Locate the cell with the specified text and output its (x, y) center coordinate. 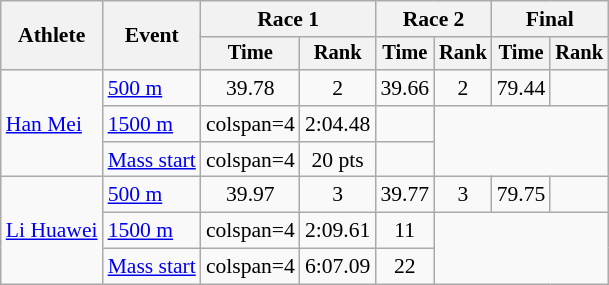
Event (152, 36)
Final (550, 19)
79.44 (522, 88)
Athlete (52, 36)
2:09.61 (338, 231)
2:04.48 (338, 124)
39.97 (250, 195)
20 pts (338, 160)
79.75 (522, 195)
39.78 (250, 88)
11 (404, 231)
22 (404, 267)
39.66 (404, 88)
Race 1 (288, 19)
39.77 (404, 195)
Han Mei (52, 124)
Li Huawei (52, 230)
6:07.09 (338, 267)
Race 2 (433, 19)
